Return [X, Y] of the center of cell containing provided text 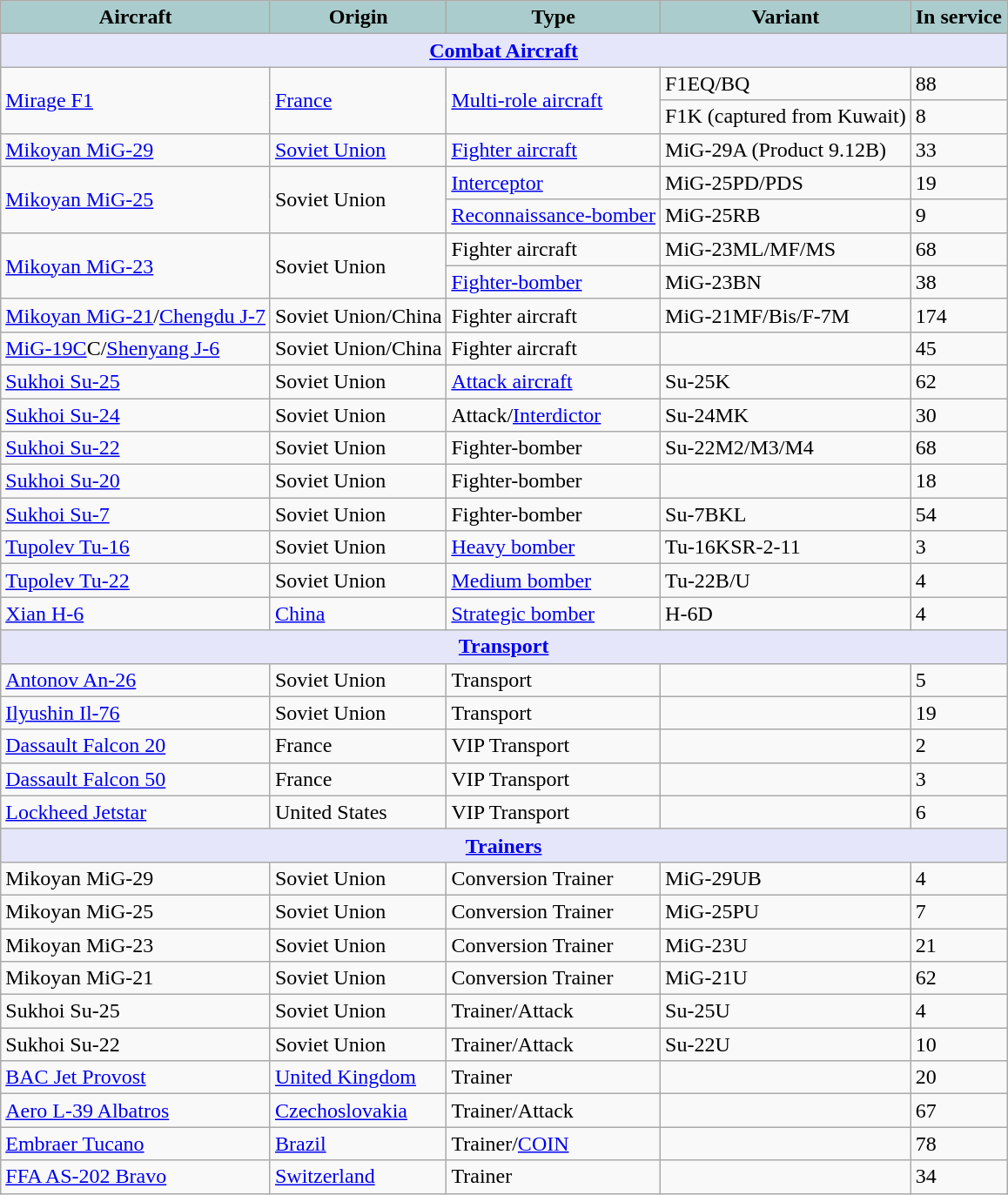
Dassault Falcon 50 [136, 779]
MiG-19CC/Shenyang J-6 [136, 348]
United Kingdom [358, 1078]
7 [958, 911]
Multi-role aircraft [554, 100]
Tu-22B/U [786, 581]
67 [958, 1111]
Interceptor [554, 183]
9 [958, 216]
Brazil [358, 1144]
Mikoyan MiG-21 [136, 978]
MiG-21U [786, 978]
Mirage F1 [136, 100]
2 [958, 746]
45 [958, 348]
Dassault Falcon 20 [136, 746]
Ilyushin Il-76 [136, 713]
Attack/Interdictor [554, 415]
Trainers [504, 845]
34 [958, 1177]
Su-24MK [786, 415]
MiG-21MF/Bis/F-7M [786, 315]
38 [958, 282]
MiG-23BN [786, 282]
Aero L-39 Albatros [136, 1111]
54 [958, 514]
MiG-23U [786, 944]
Sukhoi Su-20 [136, 481]
Medium bomber [554, 581]
Su-25U [786, 1011]
Variant [786, 17]
88 [958, 84]
Sukhoi Su-24 [136, 415]
MiG-29A (Product 9.12B) [786, 150]
Su-7BKL [786, 514]
8 [958, 117]
Tupolev Tu-22 [136, 581]
Origin [358, 17]
MiG-23ML/MF/MS [786, 249]
China [358, 614]
Trainer/COIN [554, 1144]
Switzerland [358, 1177]
F1K (captured from Kuwait) [786, 117]
Attack aircraft [554, 381]
Heavy bomber [554, 547]
Su-22U [786, 1044]
Reconnaissance-bomber [554, 216]
F1EQ/BQ [786, 84]
Sukhoi Su-7 [136, 514]
Su-25K [786, 381]
FFA AS-202 Bravo [136, 1177]
Type [554, 17]
MiG-25RB [786, 216]
Antonov An-26 [136, 680]
30 [958, 415]
MiG-25PU [786, 911]
Czechoslovakia [358, 1111]
10 [958, 1044]
Tu-16KSR-2-11 [786, 547]
174 [958, 315]
Strategic bomber [554, 614]
Su-22M2/M3/M4 [786, 448]
20 [958, 1078]
33 [958, 150]
78 [958, 1144]
Mikoyan MiG-21/Chengdu J-7 [136, 315]
Tupolev Tu-16 [136, 547]
5 [958, 680]
21 [958, 944]
BAC Jet Provost [136, 1078]
Aircraft [136, 17]
United States [358, 812]
MiG-25PD/PDS [786, 183]
Combat Aircraft [504, 50]
In service [958, 17]
Embraer Tucano [136, 1144]
Lockheed Jetstar [136, 812]
Xian H-6 [136, 614]
MiG-29UB [786, 878]
18 [958, 481]
6 [958, 812]
H-6D [786, 614]
